Return the [x, y] coordinate for the center point of the cell that contains the specified text.  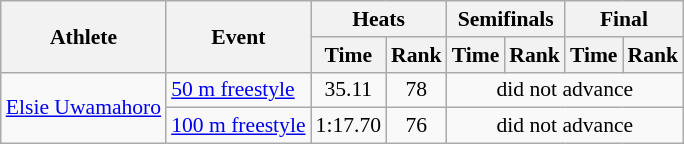
50 m freestyle [238, 90]
78 [416, 90]
Semifinals [506, 19]
1:17.70 [348, 126]
Final [624, 19]
Event [238, 36]
35.11 [348, 90]
Athlete [84, 36]
76 [416, 126]
Heats [379, 19]
Elsie Uwamahoro [84, 108]
100 m freestyle [238, 126]
